From the cell containing the given text, extract its center point as (X, Y) coordinate. 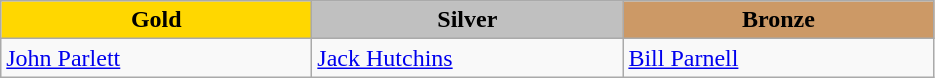
Jack Hutchins (468, 58)
Bill Parnell (778, 58)
Bronze (778, 20)
John Parlett (156, 58)
Gold (156, 20)
Silver (468, 20)
